Output the (x, y) coordinate of the center of the cell containing the given text.  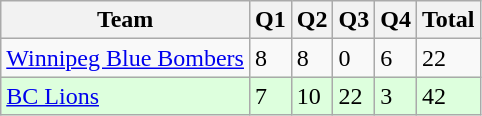
3 (396, 96)
Winnipeg Blue Bombers (126, 58)
Team (126, 20)
Q1 (270, 20)
Q3 (354, 20)
0 (354, 58)
10 (312, 96)
Q4 (396, 20)
Total (448, 20)
7 (270, 96)
Q2 (312, 20)
6 (396, 58)
BC Lions (126, 96)
42 (448, 96)
